Identify which cell holds the provided text, then report its [x, y] central coordinate. 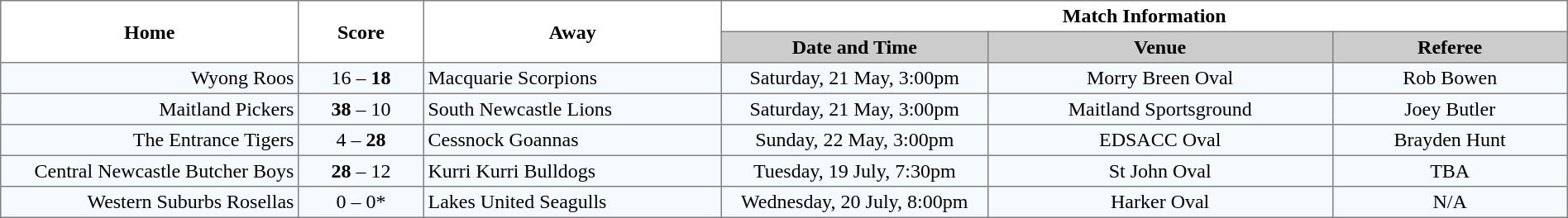
Western Suburbs Rosellas [150, 202]
Kurri Kurri Bulldogs [572, 171]
Morry Breen Oval [1159, 78]
16 – 18 [361, 78]
The Entrance Tigers [150, 140]
Referee [1450, 47]
Rob Bowen [1450, 78]
4 – 28 [361, 140]
Score [361, 31]
Wednesday, 20 July, 8:00pm [854, 202]
Away [572, 31]
Lakes United Seagulls [572, 202]
Tuesday, 19 July, 7:30pm [854, 171]
Sunday, 22 May, 3:00pm [854, 140]
Date and Time [854, 47]
Cessnock Goannas [572, 140]
0 – 0* [361, 202]
28 – 12 [361, 171]
EDSACC Oval [1159, 140]
Joey Butler [1450, 109]
Maitland Sportsground [1159, 109]
Match Information [1145, 17]
Brayden Hunt [1450, 140]
TBA [1450, 171]
South Newcastle Lions [572, 109]
Macquarie Scorpions [572, 78]
Harker Oval [1159, 202]
Venue [1159, 47]
38 – 10 [361, 109]
Maitland Pickers [150, 109]
Home [150, 31]
Wyong Roos [150, 78]
Central Newcastle Butcher Boys [150, 171]
N/A [1450, 202]
St John Oval [1159, 171]
